Determine the (x, y) coordinate at the center of the cell enclosing the given text.  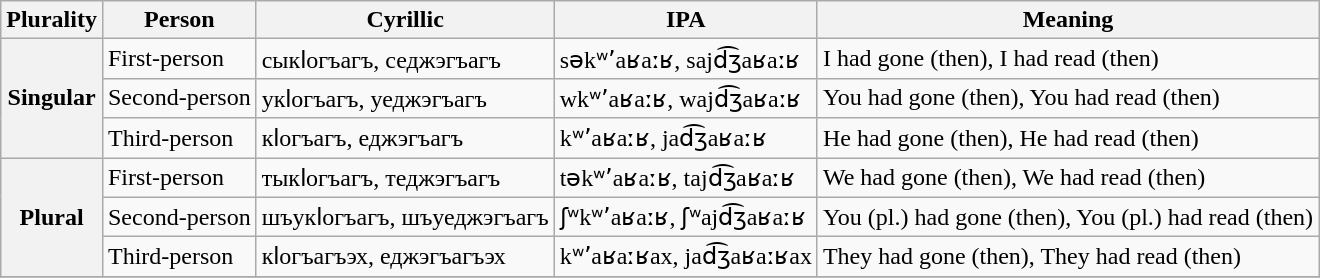
тыкӏогъагъ, теджэгъагъ (405, 178)
wkʷʼaʁaːʁ, wajd͡ʒaʁaːʁ (686, 98)
кӏогъагъэх, еджэгъагъэх (405, 257)
Plurality (52, 20)
I had gone (then), I had read (then) (1068, 59)
Cyrillic (405, 20)
кӏогъагъ, еджэгъагъ (405, 138)
IPA (686, 20)
kʷʼaʁaːʁ, jad͡ʒaʁaːʁ (686, 138)
Plural (52, 218)
шъукӏогъагъ, шъуеджэгъагъ (405, 217)
ʃʷkʷʼaʁaːʁ, ʃʷajd͡ʒaʁaːʁ (686, 217)
Meaning (1068, 20)
You (pl.) had gone (then), You (pl.) had read (then) (1068, 217)
təkʷʼaʁaːʁ, tajd͡ʒaʁaːʁ (686, 178)
They had gone (then), They had read (then) (1068, 257)
You had gone (then), You had read (then) (1068, 98)
Person (179, 20)
укӏогъагъ, уеджэгъагъ (405, 98)
Singular (52, 98)
səkʷʼaʁaːʁ, sajd͡ʒaʁaːʁ (686, 59)
сыкӏогъагъ, седжэгъагъ (405, 59)
kʷʼaʁaːʁax, jad͡ʒaʁaːʁax (686, 257)
We had gone (then), We had read (then) (1068, 178)
He had gone (then), He had read (then) (1068, 138)
